For the text-containing cell, return its midpoint in (X, Y) coordinate format. 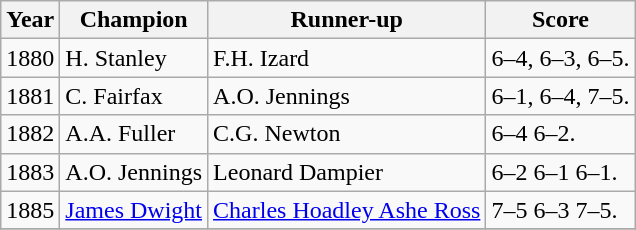
Year (30, 20)
H. Stanley (134, 58)
Leonard Dampier (347, 172)
Runner-up (347, 20)
6–2 6–1 6–1. (560, 172)
James Dwight (134, 210)
6–1, 6–4, 7–5. (560, 96)
1881 (30, 96)
Score (560, 20)
1882 (30, 134)
A.A. Fuller (134, 134)
1883 (30, 172)
C. Fairfax (134, 96)
7–5 6–3 7–5. (560, 210)
Champion (134, 20)
Charles Hoadley Ashe Ross (347, 210)
6–4 6–2. (560, 134)
6–4, 6–3, 6–5. (560, 58)
1880 (30, 58)
F.H. Izard (347, 58)
1885 (30, 210)
C.G. Newton (347, 134)
